Pinpoint the cell where the given text exists, returning its (x, y) midpoint coordinate. 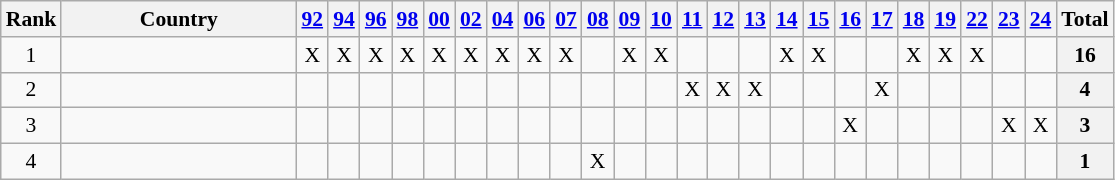
14 (787, 19)
Rank (32, 19)
22 (977, 19)
23 (1009, 19)
13 (755, 19)
2 (32, 90)
24 (1041, 19)
04 (503, 19)
98 (408, 19)
Country (178, 19)
96 (376, 19)
07 (566, 19)
18 (914, 19)
10 (661, 19)
92 (312, 19)
12 (723, 19)
94 (344, 19)
09 (630, 19)
15 (819, 19)
00 (439, 19)
Total (1084, 19)
11 (692, 19)
19 (945, 19)
17 (882, 19)
06 (534, 19)
08 (598, 19)
02 (471, 19)
